Capture the cell that displays the provided text and extract its (x, y) central coordinate. 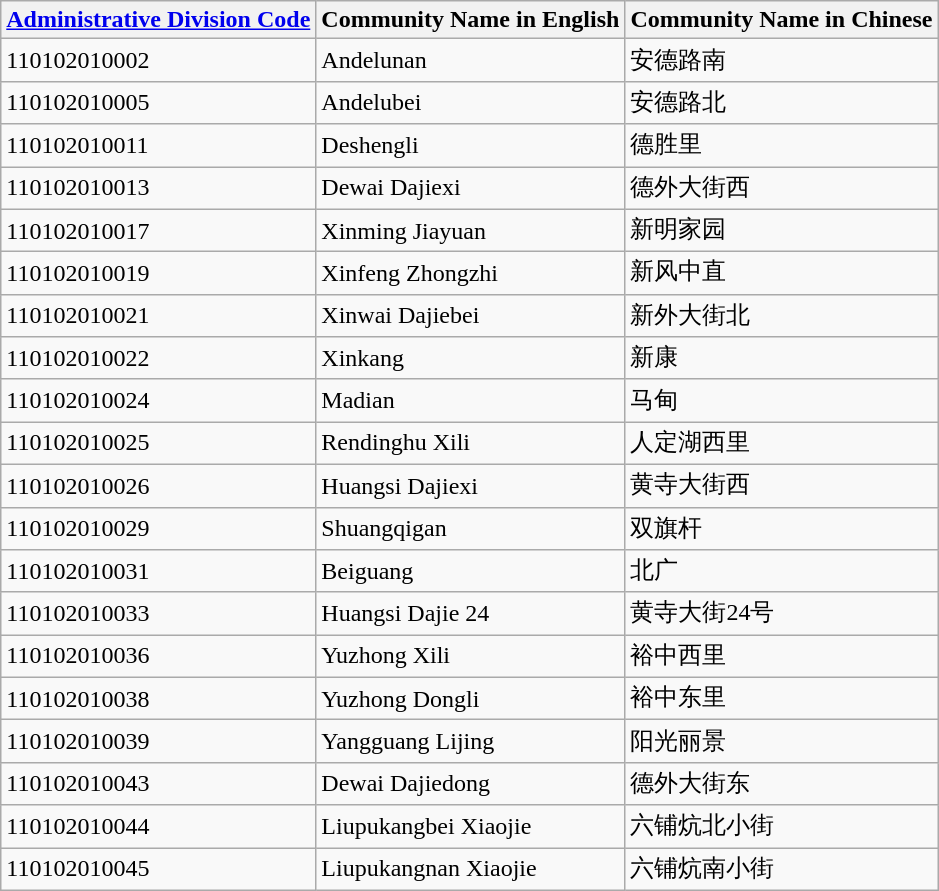
阳光丽景 (782, 742)
110102010036 (158, 656)
Deshengli (470, 146)
六铺炕北小街 (782, 826)
Dewai Dajiedong (470, 784)
Rendinghu Xili (470, 444)
黄寺大街西 (782, 486)
Andelubei (470, 102)
110102010002 (158, 60)
Huangsi Dajie 24 (470, 614)
Community Name in English (470, 20)
裕中东里 (782, 698)
安德路北 (782, 102)
双旗杆 (782, 528)
Andelunan (470, 60)
安德路南 (782, 60)
Administrative Division Code (158, 20)
Dewai Dajiexi (470, 188)
马甸 (782, 400)
110102010005 (158, 102)
Yuzhong Xili (470, 656)
110102010021 (158, 316)
Madian (470, 400)
Yangguang Lijing (470, 742)
人定湖西里 (782, 444)
110102010024 (158, 400)
Xinwai Dajiebei (470, 316)
110102010025 (158, 444)
裕中西里 (782, 656)
六铺炕南小街 (782, 870)
Beiguang (470, 572)
110102010017 (158, 230)
110102010026 (158, 486)
Shuangqigan (470, 528)
110102010044 (158, 826)
110102010033 (158, 614)
Huangsi Dajiexi (470, 486)
110102010019 (158, 274)
Xinming Jiayuan (470, 230)
Liupukangbei Xiaojie (470, 826)
Yuzhong Dongli (470, 698)
新康 (782, 358)
德外大街西 (782, 188)
德外大街东 (782, 784)
110102010029 (158, 528)
北广 (782, 572)
新风中直 (782, 274)
110102010011 (158, 146)
110102010013 (158, 188)
110102010022 (158, 358)
110102010045 (158, 870)
110102010039 (158, 742)
Community Name in Chinese (782, 20)
110102010038 (158, 698)
Xinkang (470, 358)
新外大街北 (782, 316)
黄寺大街24号 (782, 614)
新明家园 (782, 230)
110102010043 (158, 784)
Xinfeng Zhongzhi (470, 274)
Liupukangnan Xiaojie (470, 870)
110102010031 (158, 572)
德胜里 (782, 146)
